Identify which cell holds the provided text, then report its (X, Y) central coordinate. 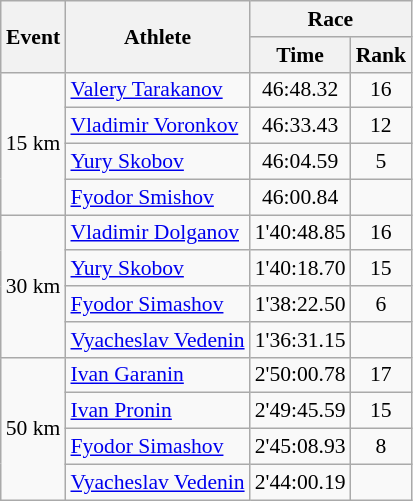
Valery Tarakanov (157, 90)
2'49:45.59 (300, 411)
6 (382, 304)
Fyodor Smishov (157, 197)
Rank (382, 55)
Event (34, 36)
Ivan Garanin (157, 375)
46:00.84 (300, 197)
2'45:08.93 (300, 447)
1'40:48.85 (300, 233)
50 km (34, 428)
12 (382, 126)
Vladimir Voronkov (157, 126)
Ivan Pronin (157, 411)
46:04.59 (300, 162)
15 km (34, 143)
1'36:31.15 (300, 340)
1'40:18.70 (300, 269)
1'38:22.50 (300, 304)
Time (300, 55)
17 (382, 375)
8 (382, 447)
5 (382, 162)
Athlete (157, 36)
2'44:00.19 (300, 482)
30 km (34, 286)
46:48.32 (300, 90)
2'50:00.78 (300, 375)
Vladimir Dolganov (157, 233)
46:33.43 (300, 126)
Race (331, 19)
